Pinpoint the cell where the given text exists, returning its (X, Y) midpoint coordinate. 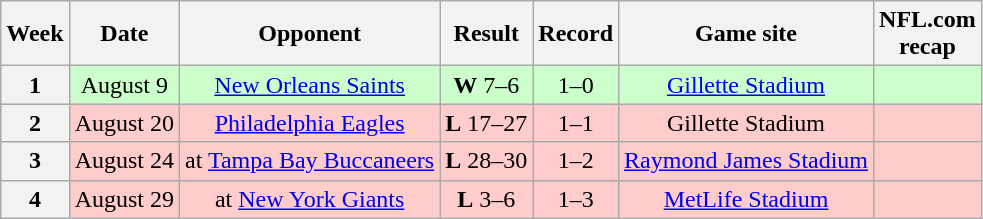
2 (35, 123)
1 (35, 85)
Record (576, 34)
1–0 (576, 85)
L 17–27 (486, 123)
3 (35, 161)
Week (35, 34)
New Orleans Saints (310, 85)
Result (486, 34)
Philadelphia Eagles (310, 123)
Raymond James Stadium (746, 161)
Game site (746, 34)
W 7–6 (486, 85)
Date (124, 34)
1–1 (576, 123)
August 24 (124, 161)
NFL.comrecap (928, 34)
L 3–6 (486, 199)
Opponent (310, 34)
4 (35, 199)
1–3 (576, 199)
L 28–30 (486, 161)
at Tampa Bay Buccaneers (310, 161)
1–2 (576, 161)
August 20 (124, 123)
at New York Giants (310, 199)
MetLife Stadium (746, 199)
August 9 (124, 85)
August 29 (124, 199)
